Provide the (X, Y) coordinate of the cell's center where the given text is located.  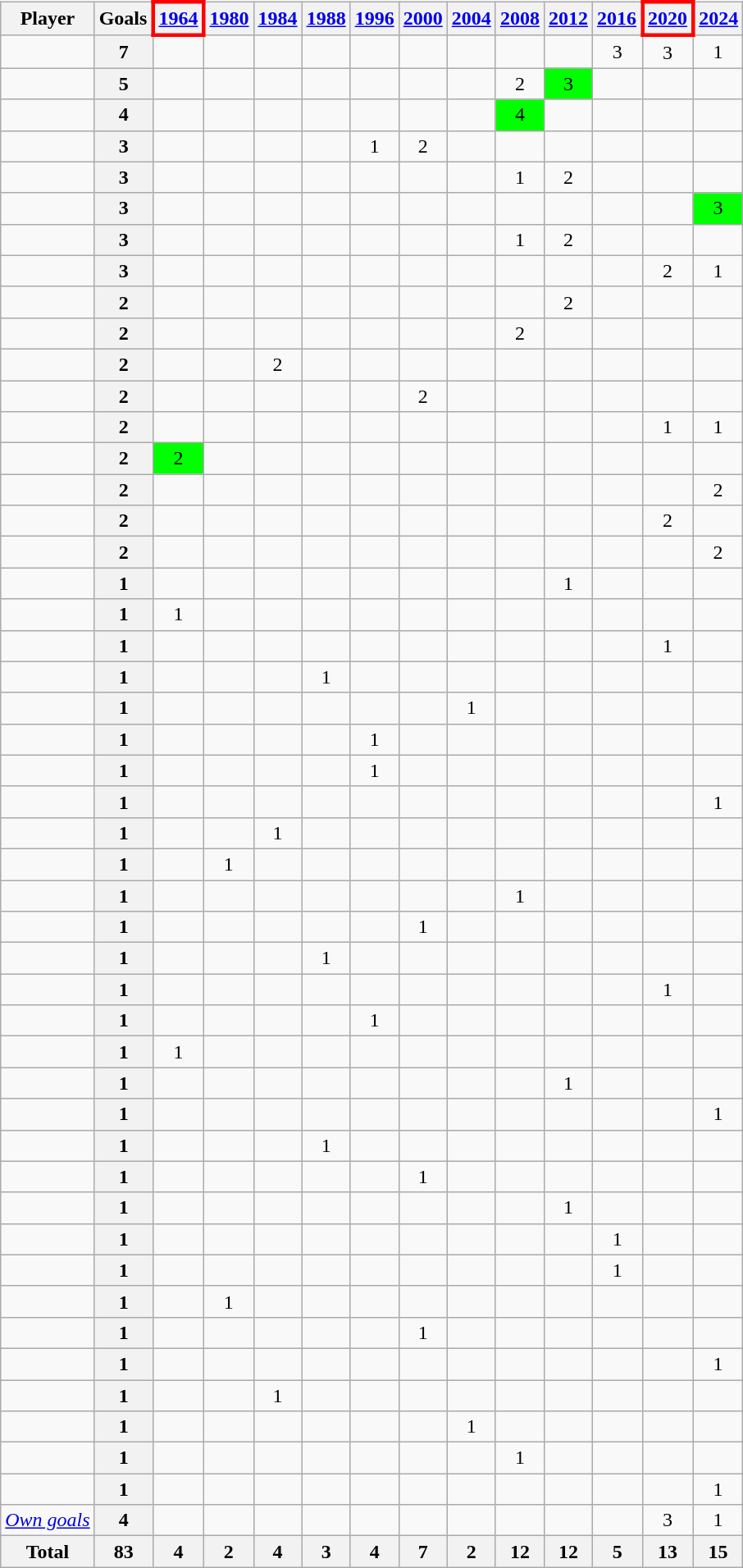
1980 (228, 18)
Player (48, 18)
1988 (326, 18)
1984 (277, 18)
83 (123, 1552)
1964 (178, 18)
2016 (617, 18)
1996 (374, 18)
13 (668, 1552)
2004 (471, 18)
Goals (123, 18)
2008 (520, 18)
Own goals (48, 1520)
2020 (668, 18)
15 (718, 1552)
2024 (718, 18)
2012 (568, 18)
2000 (423, 18)
Total (48, 1552)
